Provide the [x, y] coordinate of the cell's center where the given text is located.  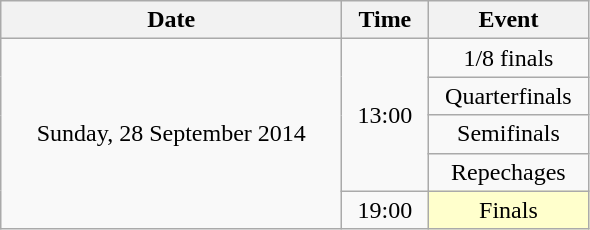
13:00 [385, 115]
Sunday, 28 September 2014 [172, 134]
Repechages [508, 172]
Time [385, 20]
Event [508, 20]
Semifinals [508, 134]
19:00 [385, 210]
Date [172, 20]
Finals [508, 210]
1/8 finals [508, 58]
Quarterfinals [508, 96]
